Detect which cell encompasses the target text, then output its (X, Y) center coordinate. 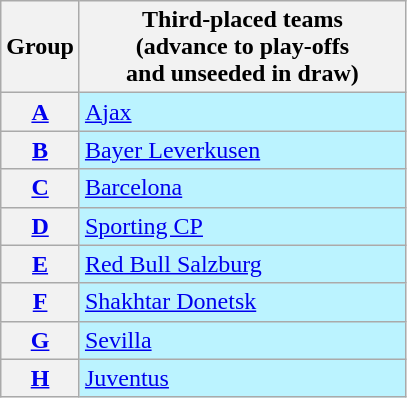
D (40, 226)
Juventus (242, 378)
Red Bull Salzburg (242, 264)
Group (40, 47)
Sevilla (242, 340)
E (40, 264)
F (40, 302)
Bayer Leverkusen (242, 150)
Third-placed teams(advance to play-offsand unseeded in draw) (242, 47)
Sporting CP (242, 226)
Barcelona (242, 188)
A (40, 112)
B (40, 150)
Shakhtar Donetsk (242, 302)
C (40, 188)
Ajax (242, 112)
G (40, 340)
H (40, 378)
